From the cell containing the given text, extract its center point as (X, Y) coordinate. 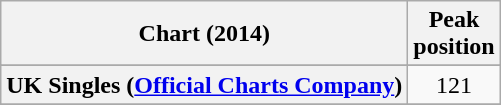
Peakposition (454, 34)
Chart (2014) (204, 34)
121 (454, 85)
UK Singles (Official Charts Company) (204, 85)
